Identify which cell holds the provided text, then report its (x, y) central coordinate. 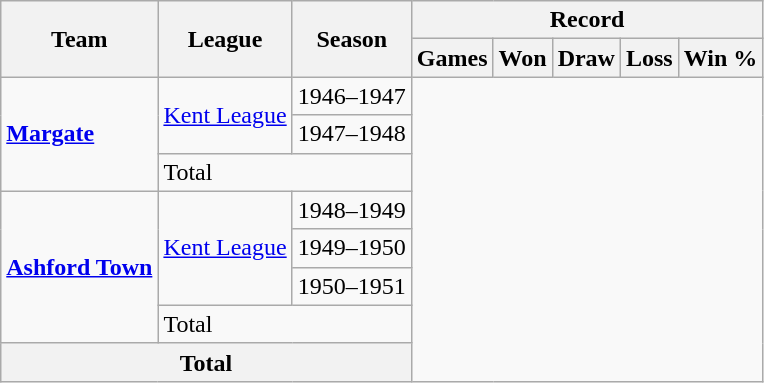
Won (522, 58)
Team (80, 39)
1948–1949 (352, 210)
1950–1951 (352, 286)
Games (452, 58)
Ashford Town (80, 267)
1949–1950 (352, 248)
League (225, 39)
Record (587, 20)
Loss (649, 58)
1946–1947 (352, 96)
1947–1948 (352, 134)
Margate (80, 134)
Win % (720, 58)
Season (352, 39)
Draw (586, 58)
